From the cell containing the given text, extract its center point as [x, y] coordinate. 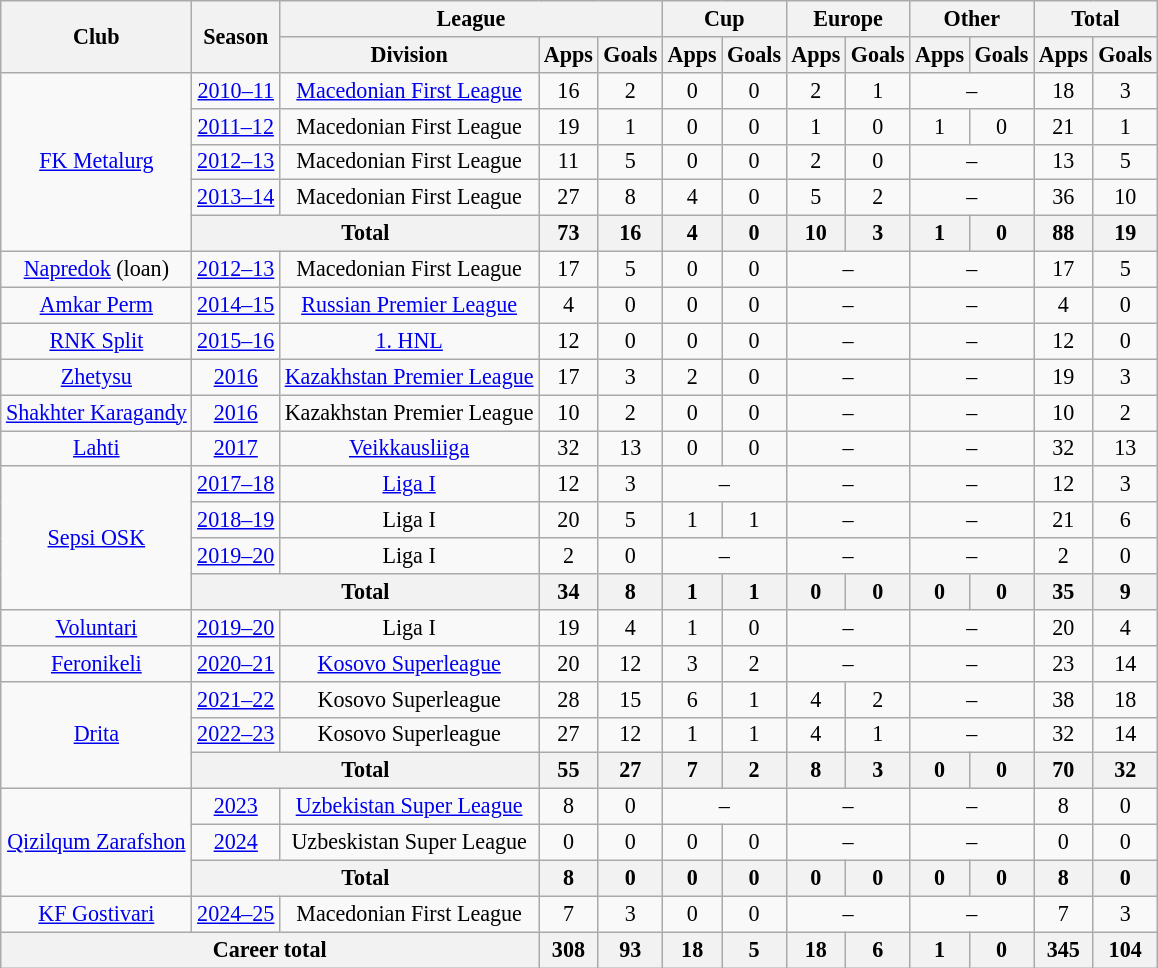
Feronikeli [96, 663]
34 [568, 591]
2021–22 [236, 699]
2020–21 [236, 663]
2017–18 [236, 484]
Russian Premier League [410, 305]
Uzbeskistan Super League [410, 842]
Qizilqum Zarafshon [96, 842]
36 [1064, 198]
Sepsi OSK [96, 538]
1. HNL [410, 341]
Napredok (loan) [96, 269]
2017 [236, 448]
2013–14 [236, 198]
Zhetysu [96, 377]
104 [1125, 950]
2014–15 [236, 305]
Division [410, 54]
15 [630, 699]
Veikkausliiga [410, 448]
11 [568, 162]
2023 [236, 806]
League [472, 18]
Europe [848, 18]
RNK Split [96, 341]
Season [236, 36]
28 [568, 699]
2024 [236, 842]
Cup [724, 18]
Club [96, 36]
70 [1064, 771]
345 [1064, 950]
38 [1064, 699]
2015–16 [236, 341]
Amkar Perm [96, 305]
Career total [270, 950]
Voluntari [96, 627]
FK Metalurg [96, 162]
Lahti [96, 448]
2018–19 [236, 520]
2010–11 [236, 90]
55 [568, 771]
KF Gostivari [96, 914]
2024–25 [236, 914]
73 [568, 233]
23 [1064, 663]
2011–12 [236, 126]
Shakhter Karagandy [96, 412]
9 [1125, 591]
35 [1064, 591]
88 [1064, 233]
2022–23 [236, 735]
Other [972, 18]
Drita [96, 734]
Uzbekistan Super League [410, 806]
93 [630, 950]
308 [568, 950]
